Search for the cell housing the specified text and yield its [x, y] center coordinate. 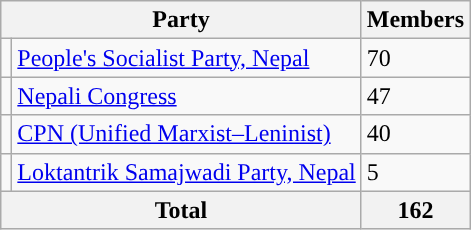
Total [181, 210]
Members [415, 20]
Party [181, 20]
47 [415, 96]
Nepali Congress [186, 96]
CPN (Unified Marxist–Leninist) [186, 134]
162 [415, 210]
40 [415, 134]
People's Socialist Party, Nepal [186, 58]
Loktantrik Samajwadi Party, Nepal [186, 172]
5 [415, 172]
70 [415, 58]
